Detect which cell encompasses the target text, then output its (x, y) center coordinate. 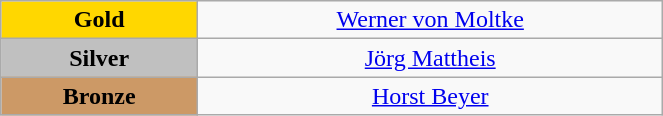
Werner von Moltke (430, 20)
Bronze (100, 96)
Silver (100, 58)
Jörg Mattheis (430, 58)
Gold (100, 20)
Horst Beyer (430, 96)
